Scan for the cell matching the given text and deliver its (x, y) coordinate at center. 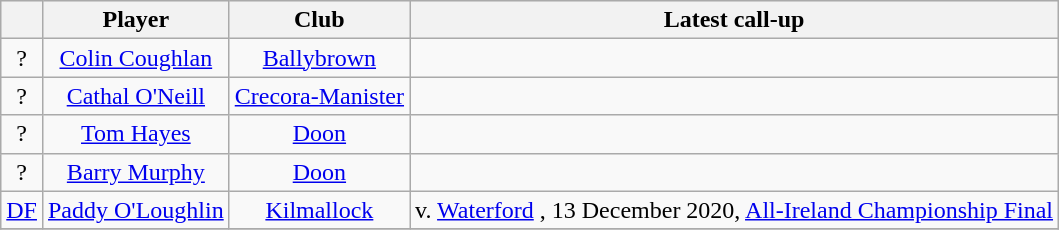
Club (319, 20)
Kilmallock (319, 210)
DF (22, 210)
Paddy O'Loughlin (136, 210)
v. Waterford , 13 December 2020, All-Ireland Championship Final (734, 210)
Player (136, 20)
Crecora-Manister (319, 96)
Colin Coughlan (136, 58)
Cathal O'Neill (136, 96)
Latest call-up (734, 20)
Barry Murphy (136, 172)
Ballybrown (319, 58)
Tom Hayes (136, 134)
